Capture the cell that displays the provided text and extract its (X, Y) central coordinate. 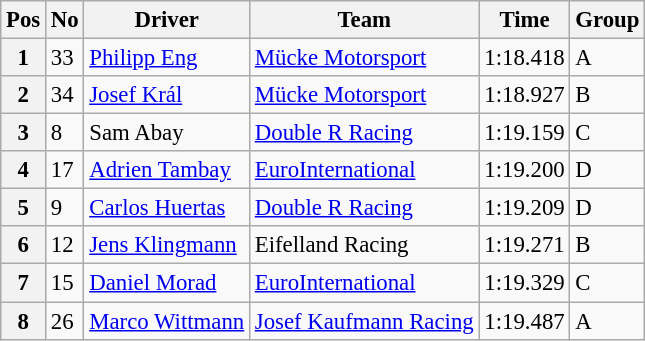
Time (524, 20)
1:19.159 (524, 133)
1:18.418 (524, 58)
1 (24, 58)
Group (608, 20)
34 (65, 95)
Jens Klingmann (167, 245)
26 (65, 321)
Sam Abay (167, 133)
33 (65, 58)
5 (24, 208)
7 (24, 283)
15 (65, 283)
4 (24, 170)
Josef Král (167, 95)
1:19.329 (524, 283)
Philipp Eng (167, 58)
Team (364, 20)
2 (24, 95)
Josef Kaufmann Racing (364, 321)
Adrien Tambay (167, 170)
Eifelland Racing (364, 245)
3 (24, 133)
9 (65, 208)
1:19.209 (524, 208)
Marco Wittmann (167, 321)
1:19.271 (524, 245)
1:19.487 (524, 321)
17 (65, 170)
Driver (167, 20)
1:19.200 (524, 170)
Carlos Huertas (167, 208)
1:18.927 (524, 95)
Pos (24, 20)
12 (65, 245)
Daniel Morad (167, 283)
No (65, 20)
6 (24, 245)
